Pinpoint the cell where the given text exists, returning its [x, y] midpoint coordinate. 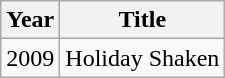
Title [142, 20]
Holiday Shaken [142, 58]
2009 [30, 58]
Year [30, 20]
